Scan for the cell matching the given text and deliver its (x, y) coordinate at center. 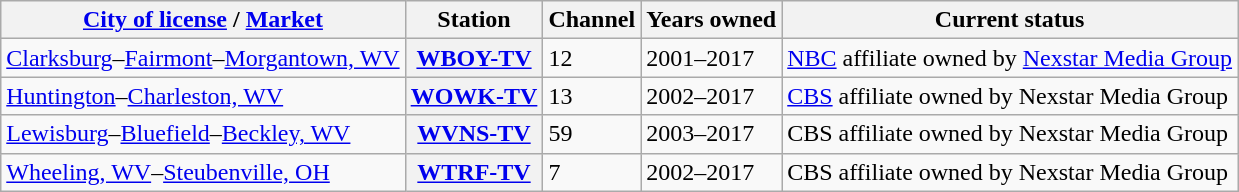
2003–2017 (712, 134)
2001–2017 (712, 58)
59 (592, 134)
7 (592, 172)
WOWK-TV (474, 96)
City of license / Market (203, 20)
Huntington–Charleston, WV (203, 96)
NBC affiliate owned by Nexstar Media Group (1010, 58)
Clarksburg–Fairmont–Morgantown, WV (203, 58)
Years owned (712, 20)
WTRF-TV (474, 172)
Channel (592, 20)
12 (592, 58)
Current status (1010, 20)
WVNS-TV (474, 134)
Station (474, 20)
Lewisburg–Bluefield–Beckley, WV (203, 134)
13 (592, 96)
WBOY-TV (474, 58)
Wheeling, WV–Steubenville, OH (203, 172)
